Determine the (x, y) coordinate at the center of the cell enclosing the given text.  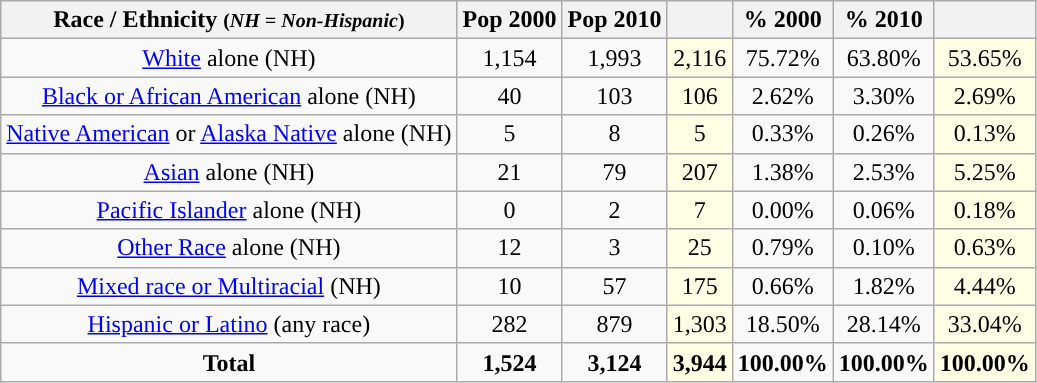
75.72% (782, 58)
18.50% (782, 324)
0.66% (782, 286)
3,124 (614, 362)
Pop 2010 (614, 20)
2.69% (984, 96)
207 (700, 172)
2.53% (884, 172)
Asian alone (NH) (229, 172)
0 (510, 210)
4.44% (984, 286)
0.18% (984, 210)
0.63% (984, 248)
79 (614, 172)
3.30% (884, 96)
1,154 (510, 58)
0.13% (984, 134)
1.82% (884, 286)
28.14% (884, 324)
0.06% (884, 210)
Race / Ethnicity (NH = Non-Hispanic) (229, 20)
7 (700, 210)
Hispanic or Latino (any race) (229, 324)
1.38% (782, 172)
8 (614, 134)
5.25% (984, 172)
Pacific Islander alone (NH) (229, 210)
0.26% (884, 134)
106 (700, 96)
2.62% (782, 96)
879 (614, 324)
White alone (NH) (229, 58)
1,303 (700, 324)
3,944 (700, 362)
63.80% (884, 58)
0.10% (884, 248)
33.04% (984, 324)
% 2000 (782, 20)
10 (510, 286)
2 (614, 210)
1,524 (510, 362)
0.33% (782, 134)
0.79% (782, 248)
282 (510, 324)
Pop 2000 (510, 20)
Black or African American alone (NH) (229, 96)
57 (614, 286)
Native American or Alaska Native alone (NH) (229, 134)
53.65% (984, 58)
103 (614, 96)
25 (700, 248)
% 2010 (884, 20)
21 (510, 172)
0.00% (782, 210)
12 (510, 248)
3 (614, 248)
40 (510, 96)
Mixed race or Multiracial (NH) (229, 286)
Other Race alone (NH) (229, 248)
2,116 (700, 58)
1,993 (614, 58)
175 (700, 286)
Total (229, 362)
